Scan for the cell matching the given text and deliver its (x, y) coordinate at center. 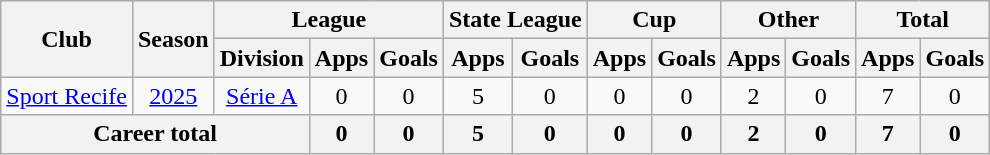
Cup (654, 20)
League (328, 20)
2025 (173, 96)
State League (515, 20)
Career total (156, 134)
Season (173, 39)
Division (262, 58)
Total (923, 20)
Club (67, 39)
Sport Recife (67, 96)
Série A (262, 96)
Other (788, 20)
